Extract the [X, Y] coordinate from the center of the cell holding the provided text.  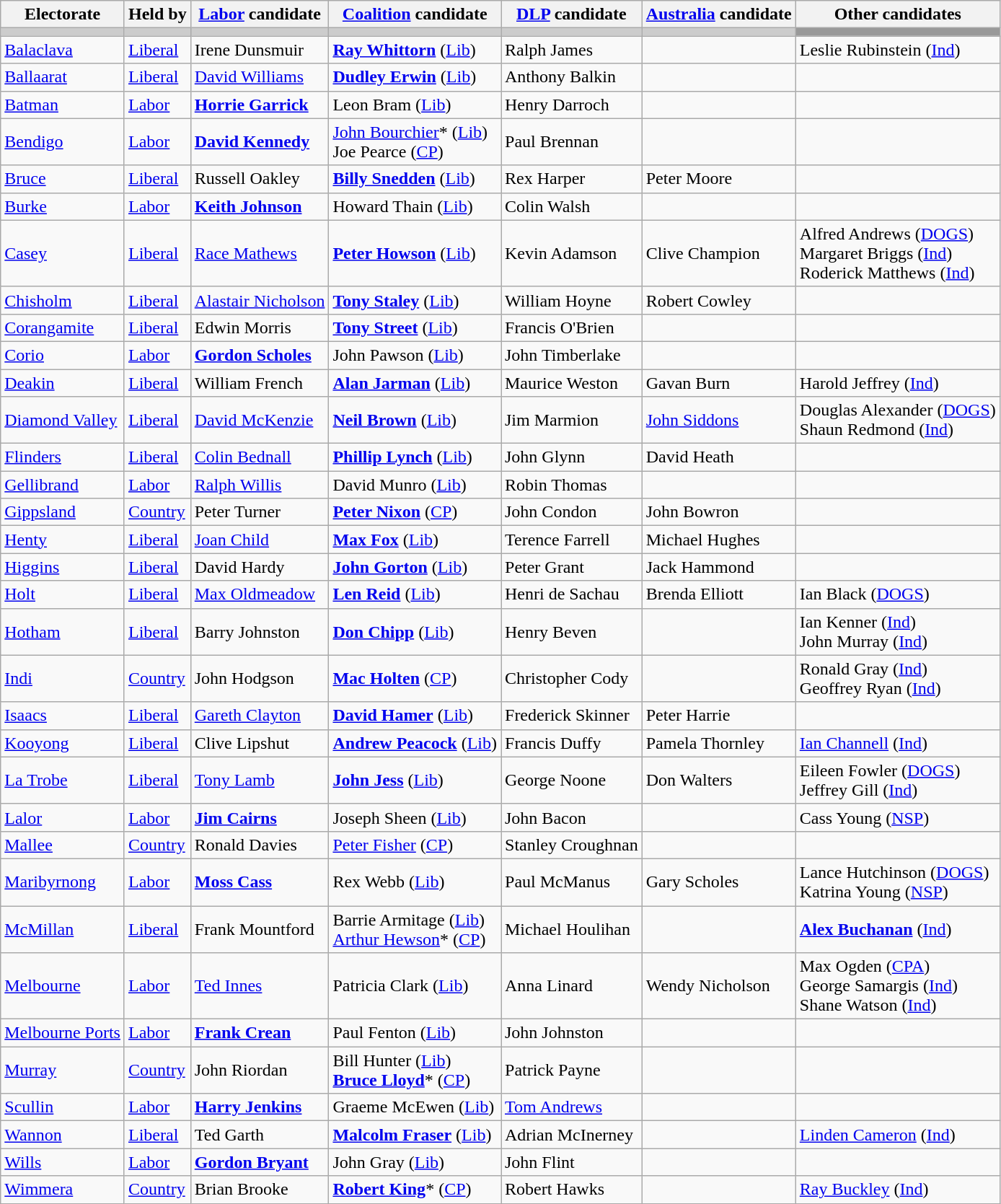
Colin Bednall [260, 457]
Melbourne [63, 986]
Paul Brennan [571, 141]
Don Walters [718, 781]
Peter Turner [260, 512]
Michael Hughes [718, 540]
Ian Black (DOGS) [897, 594]
John Bowron [718, 512]
McMillan [63, 929]
Anna Linard [571, 986]
Tony Street (Lib) [415, 328]
Harold Jeffrey (Ind) [897, 383]
Tom Andrews [571, 1107]
David Hardy [260, 567]
Kooyong [63, 743]
Joseph Sheen (Lib) [415, 817]
Ray Whittorn (Lib) [415, 50]
Neil Brown (Lib) [415, 420]
John Bourchier* (Lib)Joe Pearce (CP) [415, 141]
David Hamer (Lib) [415, 716]
Peter Harrie [718, 716]
Corangamite [63, 328]
Ian Channell (Ind) [897, 743]
Robert King* (CP) [415, 1190]
Gordon Scholes [260, 355]
Ray Buckley (Ind) [897, 1190]
David Williams [260, 77]
Ralph Willis [260, 485]
Malcolm Fraser (Lib) [415, 1135]
Batman [63, 105]
Douglas Alexander (DOGS)Shaun Redmond (Ind) [897, 420]
Chisholm [63, 300]
Bill Hunter (Lib)Bruce Lloyd* (CP) [415, 1071]
Casey [63, 253]
George Noone [571, 781]
David Kennedy [260, 141]
Lalor [63, 817]
Gippsland [63, 512]
Holt [63, 594]
Phillip Lynch (Lib) [415, 457]
Alastair Nicholson [260, 300]
Robert Cowley [718, 300]
Frederick Skinner [571, 716]
Anthony Balkin [571, 77]
Henry Darroch [571, 105]
Mac Holten (CP) [415, 678]
La Trobe [63, 781]
Other candidates [897, 14]
Peter Fisher (CP) [415, 845]
Pamela Thornley [718, 743]
John Johnston [571, 1033]
Bruce [63, 179]
Robin Thomas [571, 485]
Alex Buchanan (Ind) [897, 929]
Francis Duffy [571, 743]
David Munro (Lib) [415, 485]
Peter Grant [571, 567]
Eileen Fowler (DOGS)Jeffrey Gill (Ind) [897, 781]
Brian Brooke [260, 1190]
Harry Jenkins [260, 1107]
John Gorton (Lib) [415, 567]
Len Reid (Lib) [415, 594]
Tony Lamb [260, 781]
Diamond Valley [63, 420]
Henry Beven [571, 632]
Gellibrand [63, 485]
Maurice Weston [571, 383]
Burke [63, 206]
Gordon Bryant [260, 1162]
Robert Hawks [571, 1190]
Peter Moore [718, 179]
Paul Fenton (Lib) [415, 1033]
John Jess (Lib) [415, 781]
Electorate [63, 14]
Indi [63, 678]
Higgins [63, 567]
Deakin [63, 383]
Australia candidate [718, 14]
John Riordan [260, 1071]
Rex Webb (Lib) [415, 882]
Max Oldmeadow [260, 594]
John Bacon [571, 817]
Hotham [63, 632]
Corio [63, 355]
Ted Garth [260, 1135]
Frank Crean [260, 1033]
Adrian McInerney [571, 1135]
Jack Hammond [718, 567]
Peter Nixon (CP) [415, 512]
Max Ogden (CPA)George Samargis (Ind)Shane Watson (Ind) [897, 986]
Gavan Burn [718, 383]
David McKenzie [260, 420]
Moss Cass [260, 882]
Wannon [63, 1135]
Stanley Croughnan [571, 845]
Wendy Nicholson [718, 986]
Christopher Cody [571, 678]
Leon Bram (Lib) [415, 105]
Lance Hutchinson (DOGS)Katrina Young (NSP) [897, 882]
Edwin Morris [260, 328]
Brenda Elliott [718, 594]
Max Fox (Lib) [415, 540]
Flinders [63, 457]
Patrick Payne [571, 1071]
Ted Innes [260, 986]
Clive Lipshut [260, 743]
Russell Oakley [260, 179]
John Siddons [718, 420]
John Flint [571, 1162]
Henri de Sachau [571, 594]
Clive Champion [718, 253]
Wills [63, 1162]
Balaclava [63, 50]
John Gray (Lib) [415, 1162]
William French [260, 383]
Francis O'Brien [571, 328]
Alfred Andrews (DOGS)Margaret Briggs (Ind)Roderick Matthews (Ind) [897, 253]
Bendigo [63, 141]
John Hodgson [260, 678]
Wimmera [63, 1190]
Peter Howson (Lib) [415, 253]
Rex Harper [571, 179]
John Condon [571, 512]
Graeme McEwen (Lib) [415, 1107]
Henty [63, 540]
Race Mathews [260, 253]
Jim Marmion [571, 420]
Irene Dunsmuir [260, 50]
Linden Cameron (Ind) [897, 1135]
Michael Houlihan [571, 929]
Howard Thain (Lib) [415, 206]
Kevin Adamson [571, 253]
John Timberlake [571, 355]
Ronald Gray (Ind)Geoffrey Ryan (Ind) [897, 678]
Barrie Armitage (Lib)Arthur Hewson* (CP) [415, 929]
Paul McManus [571, 882]
Colin Walsh [571, 206]
Tony Staley (Lib) [415, 300]
John Pawson (Lib) [415, 355]
Billy Snedden (Lib) [415, 179]
Gareth Clayton [260, 716]
Cass Young (NSP) [897, 817]
William Hoyne [571, 300]
Alan Jarman (Lib) [415, 383]
Isaacs [63, 716]
Terence Farrell [571, 540]
Maribyrnong [63, 882]
Frank Mountford [260, 929]
Murray [63, 1071]
Ballaarat [63, 77]
Ian Kenner (Ind)John Murray (Ind) [897, 632]
Keith Johnson [260, 206]
Held by [157, 14]
John Glynn [571, 457]
Joan Child [260, 540]
Mallee [63, 845]
Ronald Davies [260, 845]
Patricia Clark (Lib) [415, 986]
Jim Cairns [260, 817]
Dudley Erwin (Lib) [415, 77]
Leslie Rubinstein (Ind) [897, 50]
Coalition candidate [415, 14]
Ralph James [571, 50]
David Heath [718, 457]
Andrew Peacock (Lib) [415, 743]
Gary Scholes [718, 882]
Scullin [63, 1107]
DLP candidate [571, 14]
Don Chipp (Lib) [415, 632]
Labor candidate [260, 14]
Barry Johnston [260, 632]
Horrie Garrick [260, 105]
Melbourne Ports [63, 1033]
